Find where the given text appears and provide that cell's center as (X, Y) coordinate. 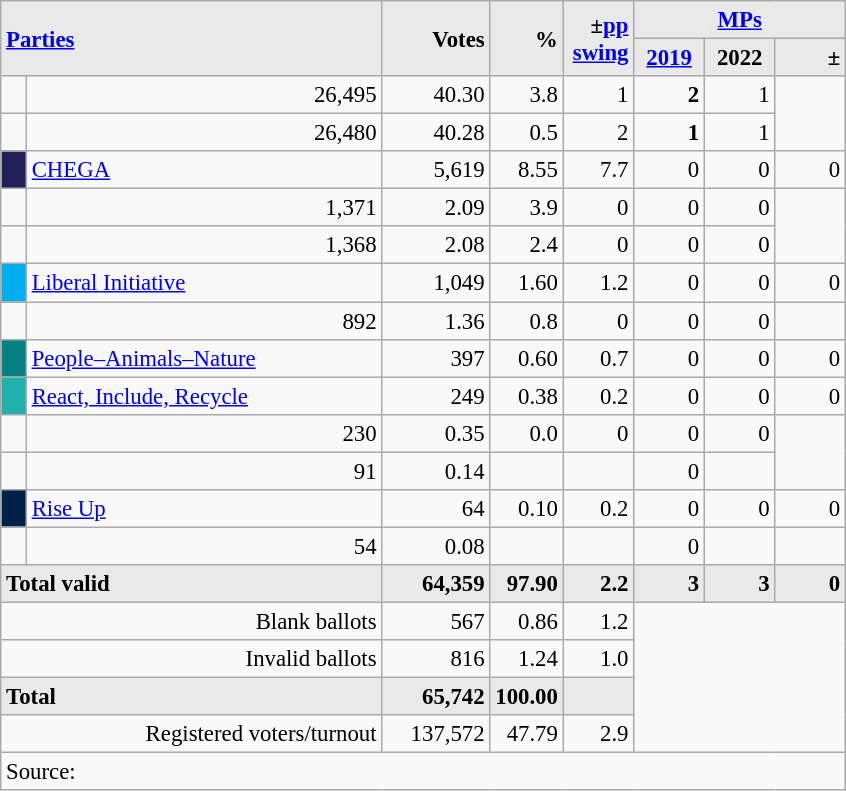
137,572 (436, 734)
397 (436, 358)
3.9 (526, 208)
7.7 (598, 170)
0.38 (526, 396)
40.28 (436, 133)
1,368 (204, 245)
Rise Up (204, 509)
2.2 (598, 584)
1.36 (436, 321)
MPs (740, 20)
Parties (192, 38)
1.24 (526, 659)
± (810, 58)
100.00 (526, 697)
65,742 (436, 697)
2.08 (436, 245)
0.10 (526, 509)
0.8 (526, 321)
0.08 (436, 546)
% (526, 38)
Source: (424, 772)
230 (204, 433)
CHEGA (204, 170)
892 (204, 321)
0.35 (436, 433)
2.09 (436, 208)
1,049 (436, 283)
5,619 (436, 170)
249 (436, 396)
React, Include, Recycle (204, 396)
2.4 (526, 245)
Liberal Initiative (204, 283)
97.90 (526, 584)
0.0 (526, 433)
64 (436, 509)
1.0 (598, 659)
47.79 (526, 734)
1,371 (204, 208)
2019 (670, 58)
±pp swing (598, 38)
0.5 (526, 133)
64,359 (436, 584)
54 (204, 546)
0.14 (436, 471)
2022 (740, 58)
3.8 (526, 95)
Registered voters/turnout (192, 734)
Total (192, 697)
0.60 (526, 358)
Blank ballots (192, 621)
0.7 (598, 358)
816 (436, 659)
Invalid ballots (192, 659)
567 (436, 621)
91 (204, 471)
2.9 (598, 734)
26,480 (204, 133)
People–Animals–Nature (204, 358)
Votes (436, 38)
8.55 (526, 170)
0.86 (526, 621)
1.60 (526, 283)
40.30 (436, 95)
26,495 (204, 95)
Total valid (192, 584)
